Search for the cell housing the specified text and yield its (X, Y) center coordinate. 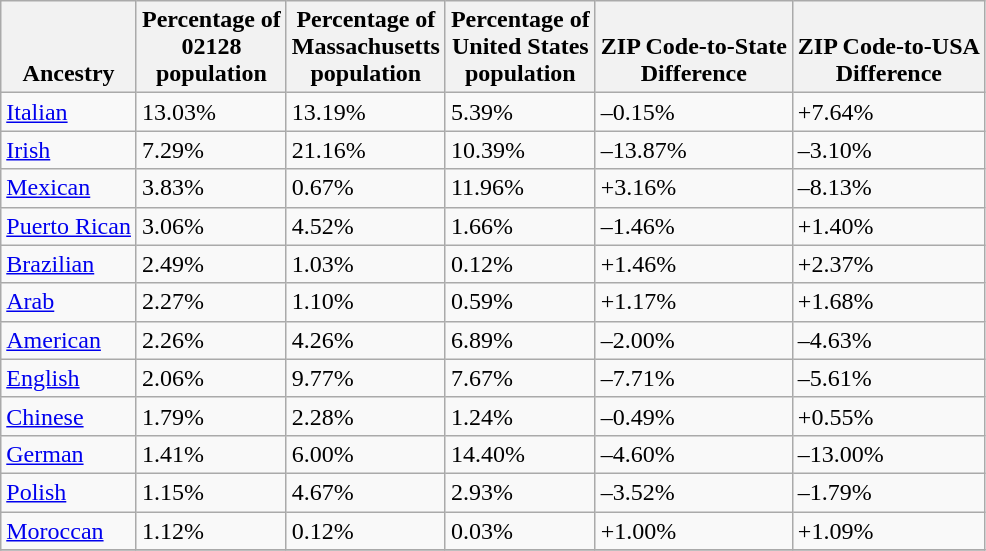
–8.13% (888, 188)
+1.40% (888, 226)
American (69, 340)
9.77% (366, 378)
–0.49% (694, 416)
21.16% (366, 150)
Irish (69, 150)
–3.52% (694, 492)
+1.09% (888, 531)
2.26% (211, 340)
Chinese (69, 416)
7.29% (211, 150)
–13.87% (694, 150)
+7.64% (888, 112)
1.24% (520, 416)
0.59% (520, 302)
–13.00% (888, 454)
2.93% (520, 492)
+3.16% (694, 188)
0.67% (366, 188)
–0.15% (694, 112)
4.26% (366, 340)
11.96% (520, 188)
7.67% (520, 378)
10.39% (520, 150)
Ancestry (69, 47)
5.39% (520, 112)
–5.61% (888, 378)
4.67% (366, 492)
3.83% (211, 188)
+1.17% (694, 302)
Italian (69, 112)
0.03% (520, 531)
1.03% (366, 264)
6.89% (520, 340)
2.27% (211, 302)
1.10% (366, 302)
–2.00% (694, 340)
2.28% (366, 416)
ZIP Code-to-USADifference (888, 47)
13.19% (366, 112)
1.12% (211, 531)
+2.37% (888, 264)
–1.46% (694, 226)
+1.46% (694, 264)
–7.71% (694, 378)
1.15% (211, 492)
Puerto Rican (69, 226)
–4.63% (888, 340)
2.49% (211, 264)
Polish (69, 492)
13.03% (211, 112)
Percentage of02128population (211, 47)
1.66% (520, 226)
–4.60% (694, 454)
–3.10% (888, 150)
+1.68% (888, 302)
+0.55% (888, 416)
English (69, 378)
+1.00% (694, 531)
Percentage ofUnited Statespopulation (520, 47)
ZIP Code-to-StateDifference (694, 47)
1.41% (211, 454)
Mexican (69, 188)
3.06% (211, 226)
Arab (69, 302)
Moroccan (69, 531)
14.40% (520, 454)
German (69, 454)
4.52% (366, 226)
2.06% (211, 378)
Percentage ofMassachusettspopulation (366, 47)
Brazilian (69, 264)
–1.79% (888, 492)
1.79% (211, 416)
6.00% (366, 454)
